Detect which cell encompasses the target text, then output its (X, Y) center coordinate. 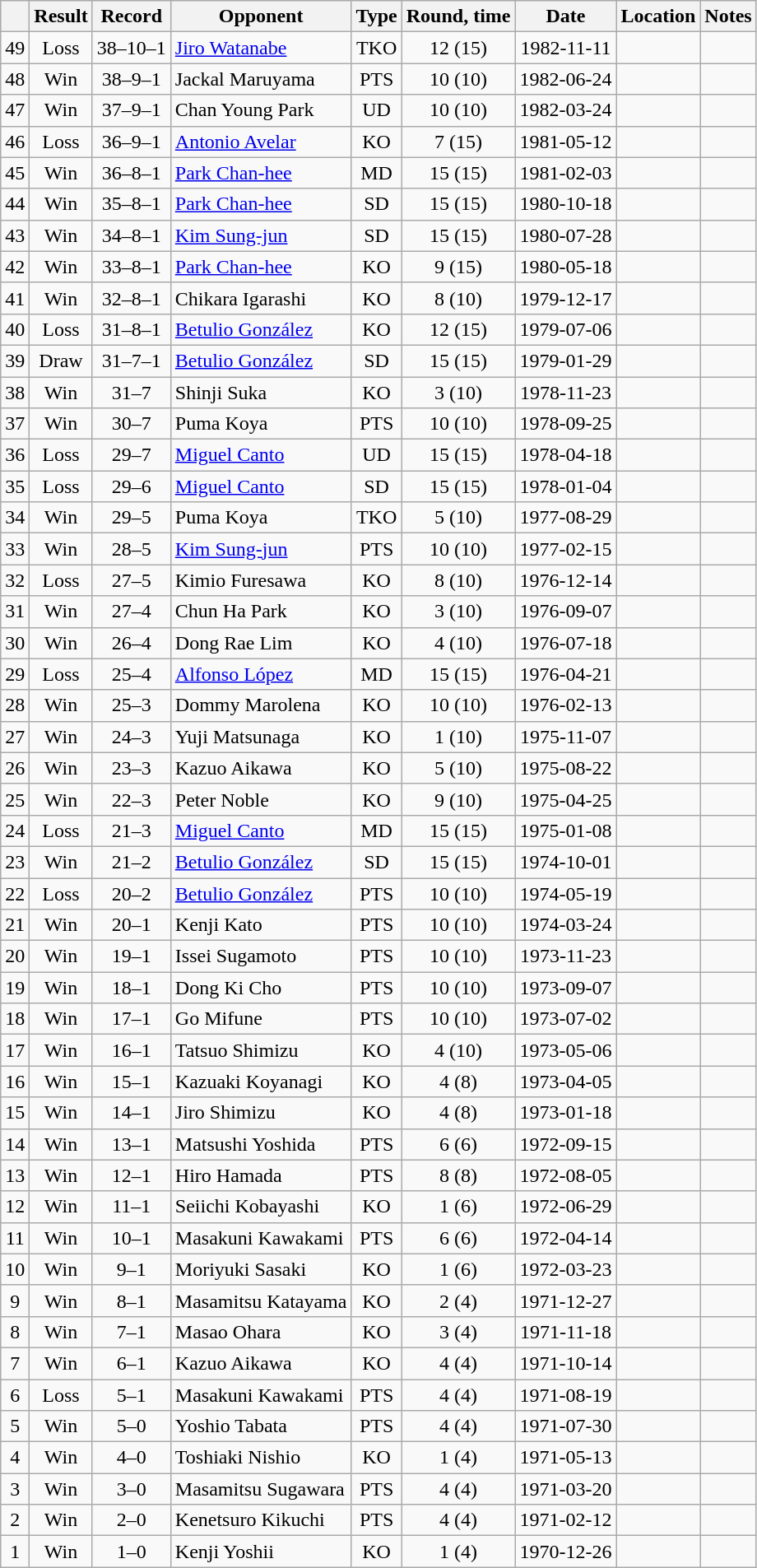
1981-05-12 (566, 142)
Shinji Suka (261, 393)
1974-05-19 (566, 893)
Jiro Watanabe (261, 48)
47 (15, 110)
43 (15, 235)
Masao Ohara (261, 1332)
36 (15, 455)
1 (15, 1552)
5 (15, 1426)
Draw (61, 361)
Jiro Shimizu (261, 1113)
Kazuaki Koyanagi (261, 1082)
9–1 (132, 1269)
4–0 (132, 1458)
Dommy Marolena (261, 705)
Alfonso López (261, 674)
1971-12-27 (566, 1300)
36–9–1 (132, 142)
Yuji Matsunaga (261, 737)
15 (15, 1113)
Yoshio Tabata (261, 1426)
25–3 (132, 705)
17–1 (132, 1019)
1978-09-25 (566, 424)
1972-04-14 (566, 1238)
3 (4) (458, 1332)
33–8–1 (132, 267)
Opponent (261, 16)
38–10–1 (132, 48)
32 (15, 580)
Peter Noble (261, 799)
16–1 (132, 1050)
42 (15, 267)
1975-08-22 (566, 768)
Masamitsu Katayama (261, 1300)
1972-08-05 (566, 1175)
18 (15, 1019)
48 (15, 79)
1977-02-15 (566, 549)
6 (15, 1395)
Antonio Avelar (261, 142)
1973-04-05 (566, 1082)
17 (15, 1050)
28–5 (132, 549)
6–1 (132, 1363)
1971-05-13 (566, 1458)
1973-11-23 (566, 956)
1976-02-13 (566, 705)
36–8–1 (132, 173)
1980-10-18 (566, 204)
27–5 (132, 580)
1974-03-24 (566, 925)
Dong Ki Cho (261, 988)
Record (132, 16)
31 (15, 612)
1971-10-14 (566, 1363)
33 (15, 549)
1971-03-20 (566, 1489)
1982-06-24 (566, 79)
1972-06-29 (566, 1207)
8 (8) (458, 1175)
1979-12-17 (566, 298)
1974-10-01 (566, 862)
21–2 (132, 862)
2 (4) (458, 1300)
26–4 (132, 643)
20 (15, 956)
Kenji Kato (261, 925)
9 (10) (458, 799)
1979-07-06 (566, 329)
22–3 (132, 799)
13–1 (132, 1144)
1973-09-07 (566, 988)
23 (15, 862)
25 (15, 799)
3 (15, 1489)
24 (15, 831)
1971-02-12 (566, 1520)
1982-03-24 (566, 110)
12–1 (132, 1175)
34 (15, 518)
Chan Young Park (261, 110)
Seiichi Kobayashi (261, 1207)
39 (15, 361)
1976-12-14 (566, 580)
31–7 (132, 393)
7 (15) (458, 142)
1970-12-26 (566, 1552)
29–6 (132, 486)
1976-09-07 (566, 612)
28 (15, 705)
Kenji Yoshii (261, 1552)
Round, time (458, 16)
Masamitsu Sugawara (261, 1489)
21–3 (132, 831)
1975-04-25 (566, 799)
8–1 (132, 1300)
Tatsuo Shimizu (261, 1050)
7–1 (132, 1332)
1976-04-21 (566, 674)
Location (658, 16)
12 (15, 1207)
7 (15, 1363)
1971-07-30 (566, 1426)
35 (15, 486)
1973-01-18 (566, 1113)
Go Mifune (261, 1019)
1981-02-03 (566, 173)
5–0 (132, 1426)
1971-08-19 (566, 1395)
32–8–1 (132, 298)
22 (15, 893)
45 (15, 173)
37 (15, 424)
1971-11-18 (566, 1332)
14 (15, 1144)
15–1 (132, 1082)
9 (15, 1300)
29–7 (132, 455)
Moriyuki Sasaki (261, 1269)
40 (15, 329)
Jackal Maruyama (261, 79)
1979-01-29 (566, 361)
Kimio Furesawa (261, 580)
1982-11-11 (566, 48)
1973-05-06 (566, 1050)
4 (15, 1458)
29–5 (132, 518)
35–8–1 (132, 204)
2–0 (132, 1520)
Result (61, 16)
Hiro Hamada (261, 1175)
Chun Ha Park (261, 612)
38 (15, 393)
1972-03-23 (566, 1269)
Chikara Igarashi (261, 298)
19–1 (132, 956)
Kenetsuro Kikuchi (261, 1520)
1975-01-08 (566, 831)
1977-08-29 (566, 518)
1972-09-15 (566, 1144)
1976-07-18 (566, 643)
23–3 (132, 768)
Date (566, 16)
19 (15, 988)
14–1 (132, 1113)
13 (15, 1175)
Matsushi Yoshida (261, 1144)
27 (15, 737)
30 (15, 643)
10–1 (132, 1238)
1973-07-02 (566, 1019)
9 (15) (458, 267)
8 (15, 1332)
38–9–1 (132, 79)
31–7–1 (132, 361)
1980-05-18 (566, 267)
27–4 (132, 612)
49 (15, 48)
1–0 (132, 1552)
37–9–1 (132, 110)
3–0 (132, 1489)
1975-11-07 (566, 737)
1978-11-23 (566, 393)
20–1 (132, 925)
24–3 (132, 737)
Toshiaki Nishio (261, 1458)
Issei Sugamoto (261, 956)
10 (15, 1269)
26 (15, 768)
1978-01-04 (566, 486)
2 (15, 1520)
Type (377, 16)
Dong Rae Lim (261, 643)
18–1 (132, 988)
21 (15, 925)
25–4 (132, 674)
29 (15, 674)
31–8–1 (132, 329)
11 (15, 1238)
1978-04-18 (566, 455)
5–1 (132, 1395)
Notes (728, 16)
20–2 (132, 893)
46 (15, 142)
41 (15, 298)
1980-07-28 (566, 235)
16 (15, 1082)
11–1 (132, 1207)
34–8–1 (132, 235)
1 (10) (458, 737)
30–7 (132, 424)
44 (15, 204)
